Find where the given text appears and provide that cell's center as (X, Y) coordinate. 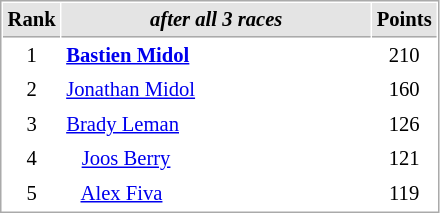
Points (404, 20)
160 (404, 90)
210 (404, 56)
3 (32, 124)
Bastien Midol (216, 56)
126 (404, 124)
4 (32, 158)
after all 3 races (216, 20)
1 (32, 56)
Brady Leman (216, 124)
Joos Berry (216, 158)
119 (404, 194)
Jonathan Midol (216, 90)
2 (32, 90)
Alex Fiva (216, 194)
5 (32, 194)
Rank (32, 20)
121 (404, 158)
